Extract the [x, y] coordinate from the center of the cell holding the provided text.  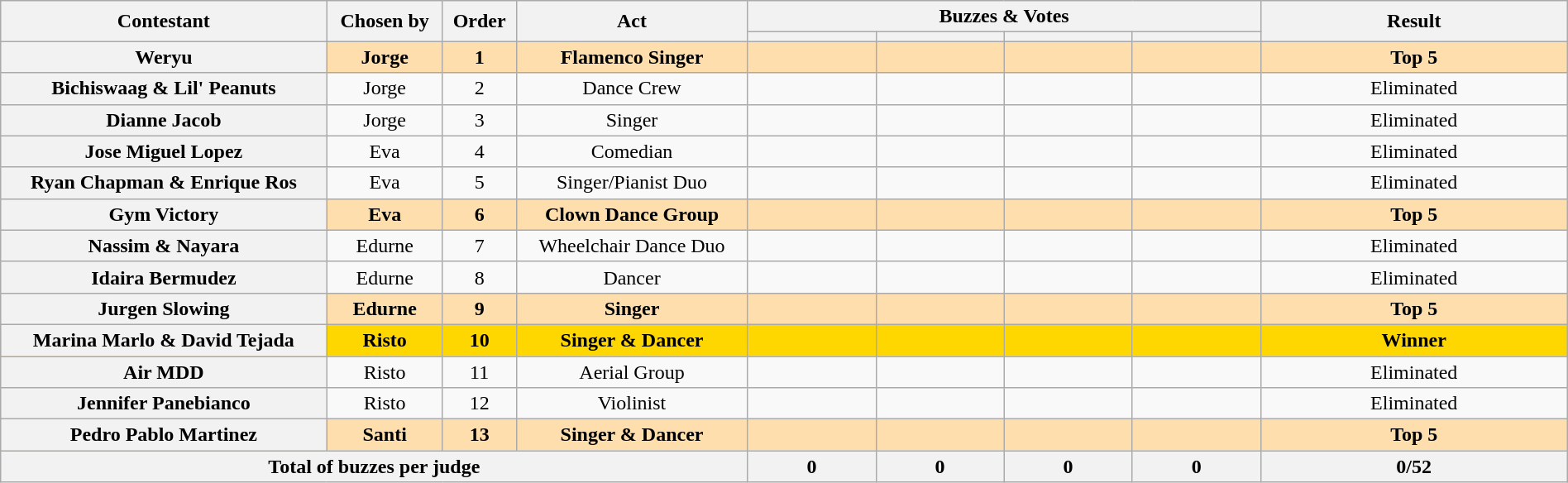
Weryu [164, 57]
Pedro Pablo Martinez [164, 435]
Jose Miguel Lopez [164, 151]
Order [480, 22]
Result [1414, 22]
2 [480, 88]
Comedian [632, 151]
Dancer [632, 277]
Chosen by [385, 22]
6 [480, 214]
3 [480, 120]
Jennifer Panebianco [164, 404]
11 [480, 371]
Ryan Chapman & Enrique Ros [164, 183]
9 [480, 308]
Total of buzzes per judge [374, 466]
Bichiswaag & Lil' Peanuts [164, 88]
Idaira Bermudez [164, 277]
8 [480, 277]
7 [480, 246]
Marina Marlo & David Tejada [164, 340]
Aerial Group [632, 371]
Jurgen Slowing [164, 308]
Flamenco Singer [632, 57]
Gym Victory [164, 214]
Violinist [632, 404]
10 [480, 340]
Dance Crew [632, 88]
5 [480, 183]
Dianne Jacob [164, 120]
Clown Dance Group [632, 214]
0/52 [1414, 466]
Air MDD [164, 371]
13 [480, 435]
Santi [385, 435]
Nassim & Nayara [164, 246]
Wheelchair Dance Duo [632, 246]
4 [480, 151]
Contestant [164, 22]
Winner [1414, 340]
Buzzes & Votes [1004, 17]
1 [480, 57]
12 [480, 404]
Act [632, 22]
Singer/Pianist Duo [632, 183]
